Provide the [X, Y] coordinate of the cell's center where the given text is located.  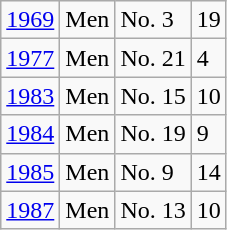
1977 [30, 58]
No. 21 [153, 58]
1969 [30, 20]
9 [208, 134]
1987 [30, 210]
4 [208, 58]
No. 9 [153, 172]
No. 3 [153, 20]
1985 [30, 172]
No. 15 [153, 96]
No. 19 [153, 134]
19 [208, 20]
14 [208, 172]
No. 13 [153, 210]
1983 [30, 96]
1984 [30, 134]
